Return [x, y] of the center of cell containing provided text 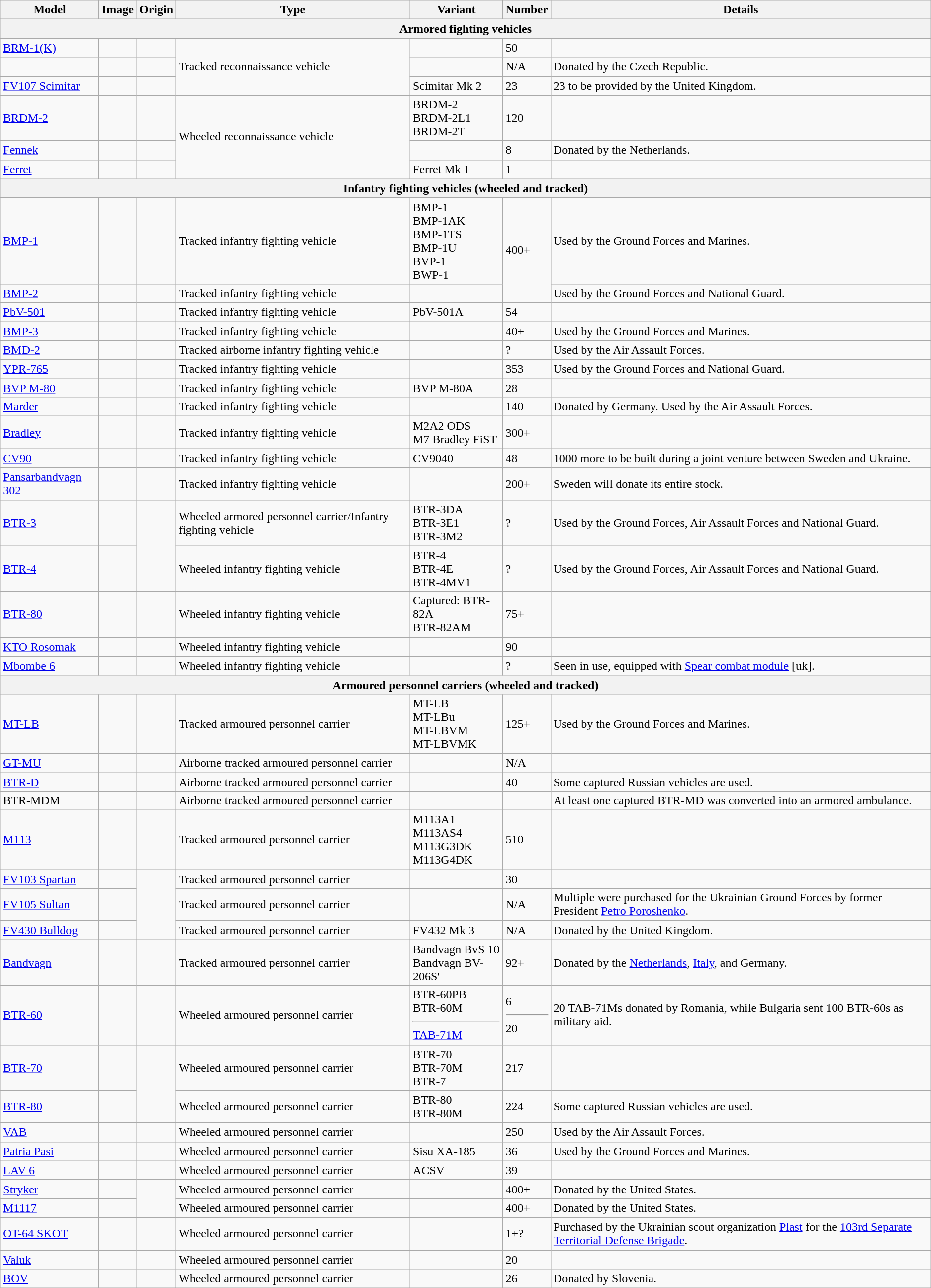
Tracked airborne infantry fighting vehicle [293, 350]
Tracked reconnaissance vehicle [293, 67]
30 [527, 879]
CV9040 [457, 458]
1+? [527, 1234]
510 [527, 840]
140 [527, 407]
BTR-3 [50, 523]
Mbombe 6 [50, 666]
MT-LB [50, 723]
40+ [527, 331]
Stryker [50, 1189]
VAB [50, 1132]
48 [527, 458]
Ferret [50, 169]
Origin [156, 10]
Marder [50, 407]
217 [527, 1068]
BTR-4BTR-4EBTR-4MV1 [457, 569]
CV90 [50, 458]
FV432 Mk 3 [457, 930]
54 [527, 312]
M113 [50, 840]
OT-64 SKOT [50, 1234]
90 [527, 647]
620 [527, 1015]
BRDM-2 [50, 118]
BVP M-80A [457, 388]
1000 more to be built during a joint venture between Sweden and Ukraine. [741, 458]
300+ [527, 433]
FV430 Bulldog [50, 930]
20 [527, 1259]
Image [117, 10]
Patria Pasi [50, 1151]
Variant [457, 10]
125+ [527, 723]
8 [527, 150]
BMP-3 [50, 331]
Donated by Germany. Used by the Air Assault Forces. [741, 407]
20 TAB-71Ms donated by Romania, while Bulgaria sent 100 BTR-60s as military aid. [741, 1015]
BTR-60 [50, 1015]
Donated by the Netherlands. [741, 150]
Sisu XA-185 [457, 1151]
26 [527, 1279]
ACSV [457, 1170]
Fennek [50, 150]
Armoured personnel carriers (wheeled and tracked) [465, 685]
BRM-1(K) [50, 48]
40 [527, 782]
BTR-70 [50, 1068]
Seen in use, equipped with Spear combat module [uk]. [741, 666]
Armored fighting vehicles [465, 29]
Sweden will donate its entire stock. [741, 484]
MT-LBMT-LBuMT-LBVMMT-LBVMK [457, 723]
Donated by Slovenia. [741, 1279]
M2A2 ODSM7 Bradley FiST [457, 433]
36 [527, 1151]
At least one captured BTR-MD was converted into an armored ambulance. [741, 801]
28 [527, 388]
Donated by the Netherlands, Italy, and Germany. [741, 963]
Captured: BTR-82A BTR-82AM [457, 614]
BTR-4 [50, 569]
50 [527, 48]
Purchased by the Ukrainian scout organization Plast for the 103rd Separate Territorial Defense Brigade. [741, 1234]
Ferret Mk 1 [457, 169]
Bandvagn [50, 963]
120 [527, 118]
Model [50, 10]
250 [527, 1132]
BVP M-80 [50, 388]
BRDM-2BRDM-2L1BRDM-2T [457, 118]
LAV 6 [50, 1170]
PbV-501A [457, 312]
M113A1M113AS4M113G3DKM113G4DK [457, 840]
23 [527, 86]
Donated by the Czech Republic. [741, 67]
Valuk [50, 1259]
Multiple were purchased for the Ukrainian Ground Forces by former President Petro Poroshenko. [741, 904]
BTR-60PBBTR-60МTAB-71M [457, 1015]
Details [741, 10]
Donated by the United Kingdom. [741, 930]
BTR-D [50, 782]
39 [527, 1170]
KTO Rosomak [50, 647]
Wheeled armored personnel carrier/Infantry fighting vehicle [293, 523]
YPR-765 [50, 369]
Wheeled reconnaissance vehicle [293, 137]
GT-MU [50, 763]
BTR-70BTR-70MBTR-7 [457, 1068]
BMP-1BMP-1AKBMP-1TSBMP-1UBVP-1BWP-1 [457, 241]
Scimitar Mk 2 [457, 86]
BTR-MDM [50, 801]
M1117 [50, 1208]
Type [293, 10]
BMP-2 [50, 293]
BMD-2 [50, 350]
FV107 Scimitar [50, 86]
Infantry fighting vehicles (wheeled and tracked) [465, 188]
Bandvagn BvS 10Bandvagn BV-206S' [457, 963]
Bradley [50, 433]
PbV-501 [50, 312]
BTR-3DABTR-3E1BTR-3M2 [457, 523]
FV103 Spartan [50, 879]
FV105 Sultan [50, 904]
1 [527, 169]
353 [527, 369]
224 [527, 1106]
Pansarbandvagn 302 [50, 484]
200+ [527, 484]
BOV [50, 1279]
Number [527, 10]
75+ [527, 614]
23 to be provided by the United Kingdom. [741, 86]
92+ [527, 963]
BMP-1 [50, 241]
BTR-80BTR-80M [457, 1106]
